From the cell containing the given text, extract its center point as [x, y] coordinate. 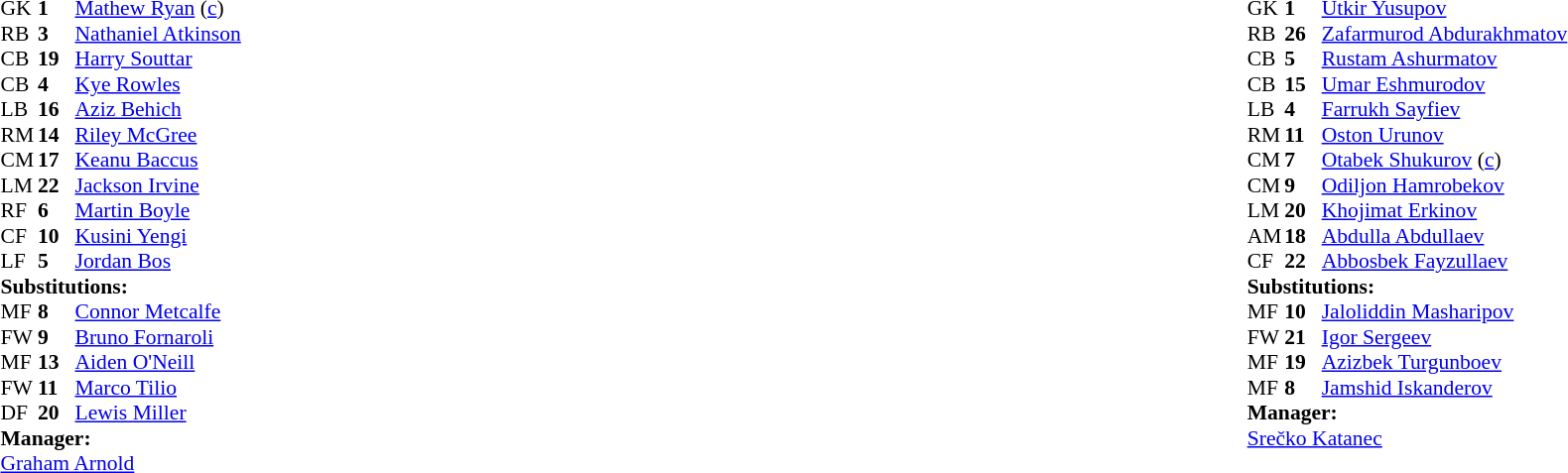
Azizbek Turgunboev [1445, 362]
Jaloliddin Masharipov [1445, 312]
3 [57, 34]
Jamshid Iskanderov [1445, 388]
LF [19, 261]
Harry Souttar [159, 59]
16 [57, 110]
Srečko Katanec [1407, 438]
Kusini Yengi [159, 236]
Rustam Ashurmatov [1445, 59]
Aziz Behich [159, 110]
Farrukh Sayfiev [1445, 110]
Abbosbek Fayzullaev [1445, 261]
Igor Sergeev [1445, 337]
17 [57, 160]
Aiden O'Neill [159, 362]
18 [1303, 236]
14 [57, 135]
Riley McGree [159, 135]
26 [1303, 34]
Jordan Bos [159, 261]
Jackson Irvine [159, 185]
Umar Eshmurodov [1445, 84]
7 [1303, 160]
Kye Rowles [159, 84]
Martin Boyle [159, 211]
RF [19, 211]
Connor Metcalfe [159, 312]
Khojimat Erkinov [1445, 211]
Otabek Shukurov (c) [1445, 160]
Abdulla Abdullaev [1445, 236]
Bruno Fornaroli [159, 337]
Zafarmurod Abdurakhmatov [1445, 34]
Odiljon Hamrobekov [1445, 185]
13 [57, 362]
DF [19, 414]
Keanu Baccus [159, 160]
Oston Urunov [1445, 135]
21 [1303, 337]
6 [57, 211]
15 [1303, 84]
Lewis Miller [159, 414]
Nathaniel Atkinson [159, 34]
Marco Tilio [159, 388]
AM [1266, 236]
